Scan for the cell matching the given text and deliver its [X, Y] coordinate at center. 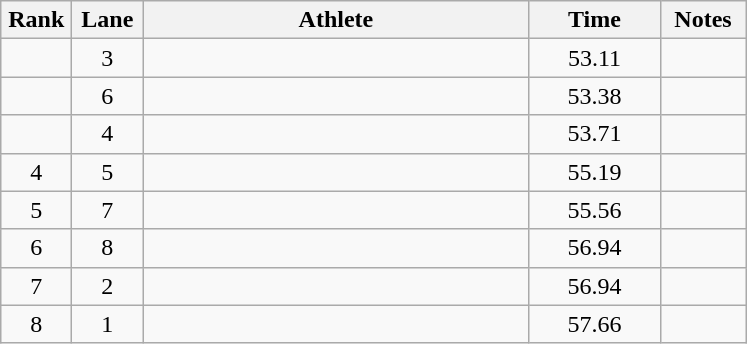
Athlete [336, 20]
53.11 [594, 58]
Notes [703, 20]
55.19 [594, 172]
53.71 [594, 134]
1 [108, 324]
2 [108, 286]
55.56 [594, 210]
Rank [36, 20]
53.38 [594, 96]
3 [108, 58]
57.66 [594, 324]
Time [594, 20]
Lane [108, 20]
